For the text-containing cell, return its midpoint in [x, y] coordinate format. 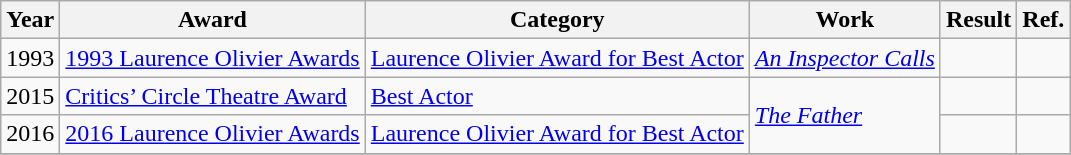
An Inspector Calls [844, 58]
Result [978, 20]
Ref. [1044, 20]
Year [30, 20]
2015 [30, 96]
Work [844, 20]
2016 Laurence Olivier Awards [212, 134]
The Father [844, 115]
Category [557, 20]
2016 [30, 134]
1993 Laurence Olivier Awards [212, 58]
1993 [30, 58]
Award [212, 20]
Critics’ Circle Theatre Award [212, 96]
Best Actor [557, 96]
